Extract the [x, y] coordinate from the center of the cell holding the provided text.  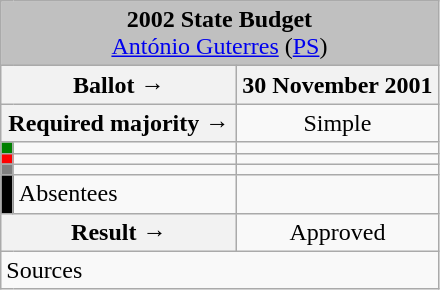
Required majority → [119, 123]
Result → [119, 232]
Approved [338, 232]
30 November 2001 [338, 85]
Sources [220, 270]
Absentees [125, 194]
2002 State BudgetAntónio Guterres (PS) [220, 34]
Simple [338, 123]
Ballot → [119, 85]
